Capture the cell that displays the provided text and extract its [X, Y] central coordinate. 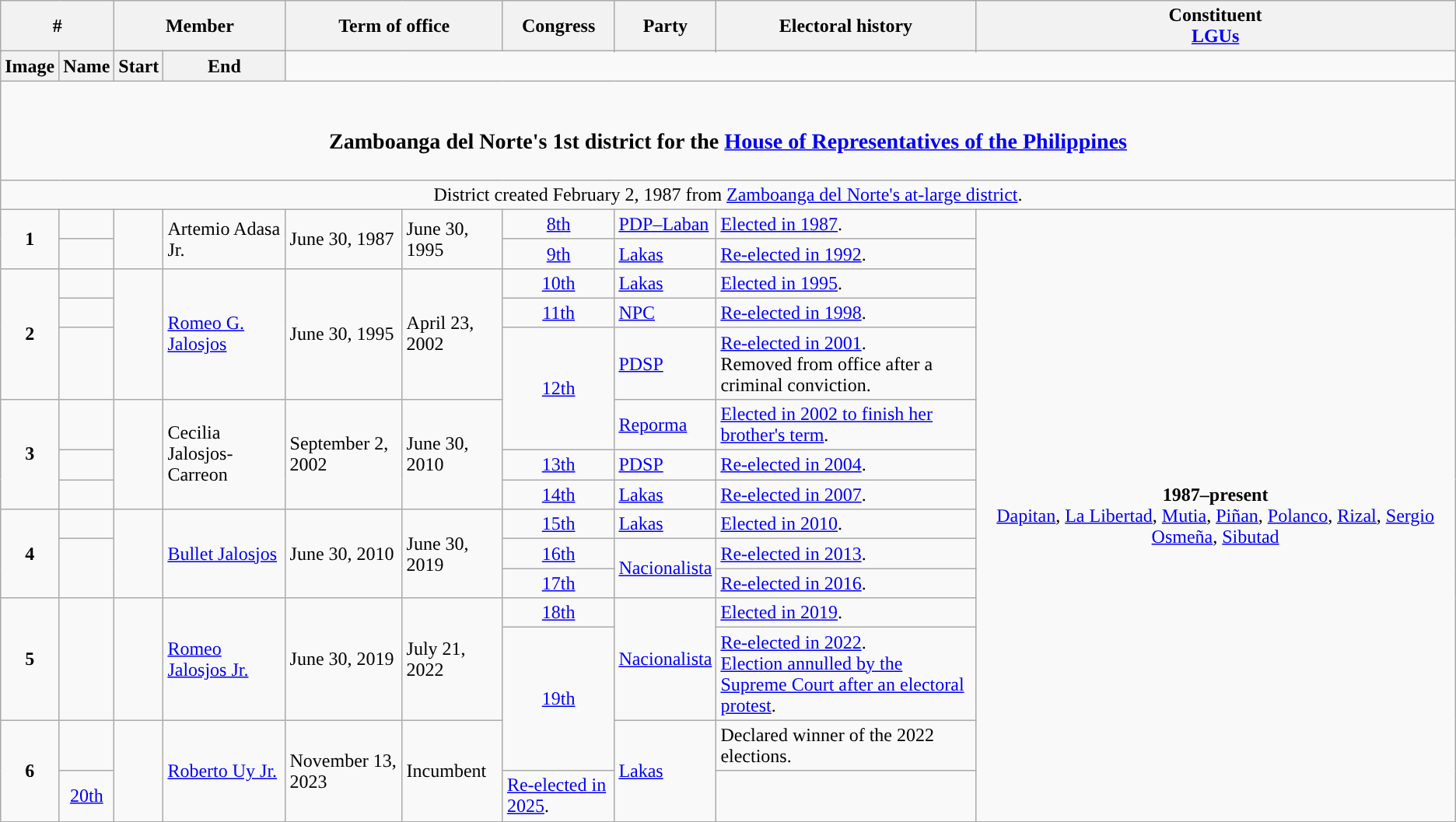
Member [200, 26]
Romeo Jalosjos Jr. [224, 659]
Elected in 1995. [846, 283]
NPC [666, 313]
8th [558, 224]
18th [558, 613]
Elected in 1987. [846, 224]
6 [30, 771]
Zamboanga del Norte's 1st district for the House of Representatives of the Philippines [728, 131]
1987–presentDapitan, La Libertad, Mutia, Piñan, Polanco, Rizal, Sergio Osmeña, Sibutad [1215, 515]
Electoral history [846, 26]
17th [558, 583]
Elected in 2010. [846, 524]
Bullet Jalosjos [224, 554]
Cecilia Jalosjos-Carreon [224, 454]
1 [30, 239]
14th [558, 495]
End [224, 66]
Re-elected in 2022.Election annulled by the Supreme Court after an electoral protest. [846, 673]
Term of office [394, 26]
Reporma [666, 425]
11th [558, 313]
Re-elected in 2025. [558, 796]
Party [666, 26]
Re-elected in 2013. [846, 554]
20th [87, 796]
Elected in 2002 to finish her brother's term. [846, 425]
5 [30, 659]
Incumbent [453, 771]
Re-elected in 2007. [846, 495]
PDP–Laban [666, 224]
4 [30, 554]
Re-elected in 2001.Removed from office after a criminal conviction. [846, 363]
Artemio Adasa Jr. [224, 239]
2 [30, 334]
Re-elected in 2004. [846, 465]
12th [558, 389]
November 13, 2023 [344, 771]
September 2, 2002 [344, 454]
June 30, 1987 [344, 239]
Re-elected in 1998. [846, 313]
# [58, 26]
Name [87, 66]
10th [558, 283]
Roberto Uy Jr. [224, 771]
Re-elected in 1992. [846, 254]
16th [558, 554]
Image [30, 66]
ConstituentLGUs [1215, 26]
3 [30, 454]
July 21, 2022 [453, 659]
April 23, 2002 [453, 334]
Re-elected in 2016. [846, 583]
Start [138, 66]
District created February 2, 1987 from Zamboanga del Norte's at-large district. [728, 194]
Congress [558, 26]
Declared winner of the 2022 elections. [846, 745]
13th [558, 465]
Romeo G. Jalosjos [224, 334]
15th [558, 524]
9th [558, 254]
19th [558, 699]
Elected in 2019. [846, 613]
